Pinpoint the cell where the given text exists, returning its [X, Y] midpoint coordinate. 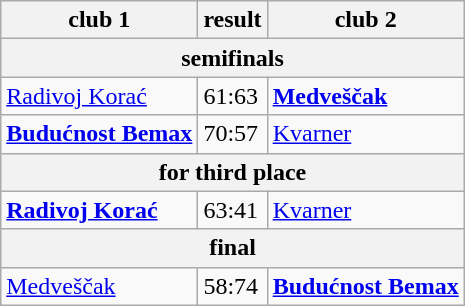
semifinals [233, 58]
for third place [233, 172]
club 2 [366, 20]
61:63 [232, 96]
63:41 [232, 210]
58:74 [232, 286]
result [232, 20]
final [233, 248]
club 1 [100, 20]
70:57 [232, 134]
